Search for the cell housing the specified text and yield its (X, Y) center coordinate. 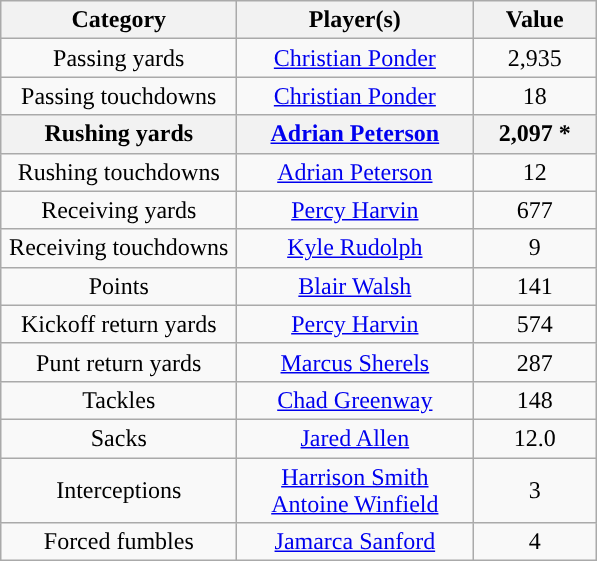
Blair Walsh (355, 286)
574 (535, 324)
Passing yards (119, 58)
3 (535, 490)
2,935 (535, 58)
287 (535, 362)
Jared Allen (355, 438)
Receiving touchdowns (119, 248)
Rushing yards (119, 134)
Value (535, 20)
148 (535, 400)
Category (119, 20)
Marcus Sherels (355, 362)
Jamarca Sanford (355, 542)
Points (119, 286)
Passing touchdowns (119, 96)
12 (535, 172)
Forced fumbles (119, 542)
Chad Greenway (355, 400)
Receiving yards (119, 210)
Punt return yards (119, 362)
Interceptions (119, 490)
9 (535, 248)
18 (535, 96)
141 (535, 286)
Rushing touchdowns (119, 172)
12.0 (535, 438)
Sacks (119, 438)
Kyle Rudolph (355, 248)
4 (535, 542)
Tackles (119, 400)
2,097 * (535, 134)
Kickoff return yards (119, 324)
677 (535, 210)
Harrison SmithAntoine Winfield (355, 490)
Player(s) (355, 20)
